Provide the [X, Y] coordinate of the cell's center where the given text is located.  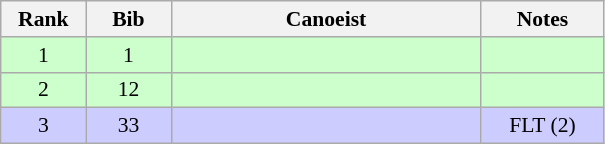
2 [44, 90]
Canoeist [326, 19]
Notes [542, 19]
12 [128, 90]
FLT (2) [542, 126]
3 [44, 126]
Bib [128, 19]
Rank [44, 19]
33 [128, 126]
